Return the [X, Y] coordinate for the center point of the cell that contains the specified text.  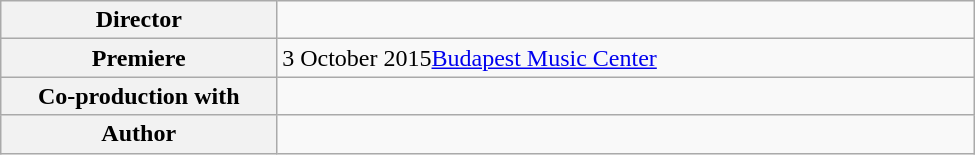
3 October 2015Budapest Music Center [626, 58]
Co-production with [139, 96]
Author [139, 134]
Director [139, 20]
Premiere [139, 58]
